Capture the cell that displays the provided text and extract its [X, Y] central coordinate. 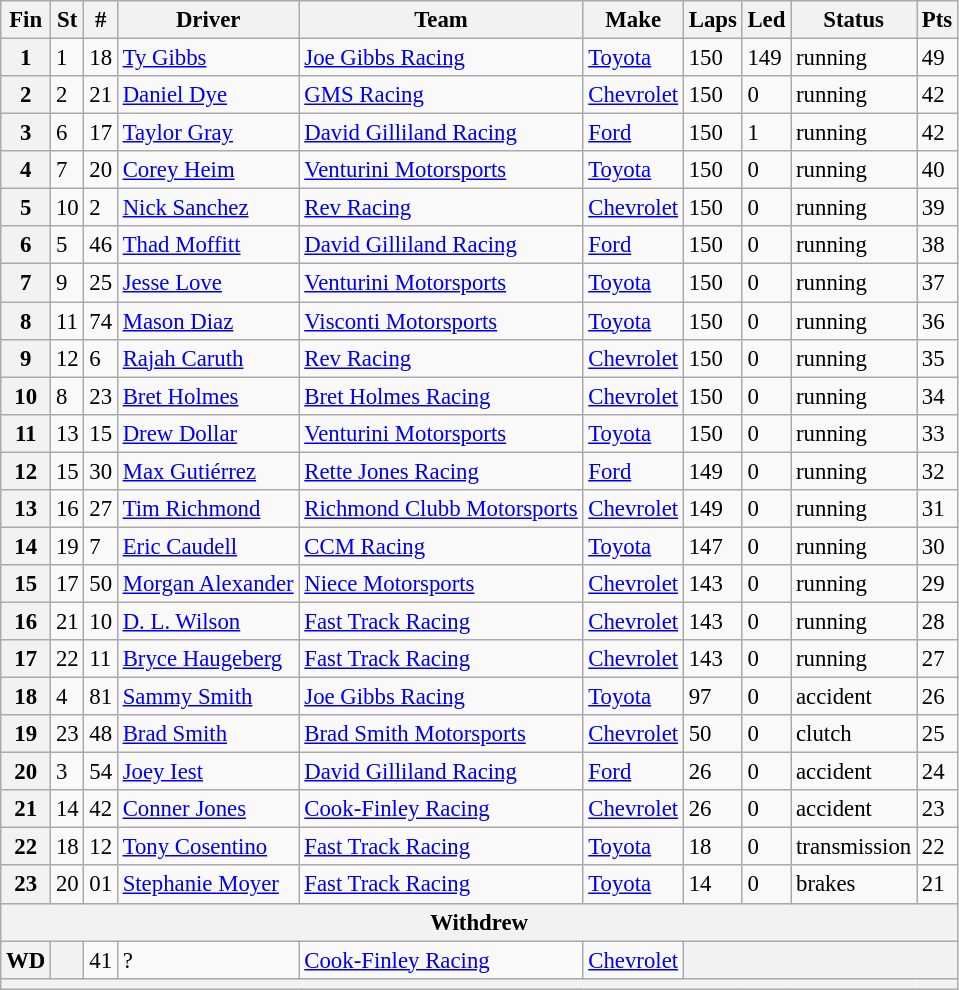
35 [936, 358]
Nick Sanchez [208, 208]
Jesse Love [208, 283]
Thad Moffitt [208, 245]
Pts [936, 20]
Sammy Smith [208, 697]
Conner Jones [208, 809]
48 [100, 734]
Status [854, 20]
GMS Racing [441, 95]
Laps [712, 20]
Drew Dollar [208, 433]
37 [936, 283]
24 [936, 772]
Driver [208, 20]
Brad Smith [208, 734]
Corey Heim [208, 170]
33 [936, 433]
Morgan Alexander [208, 584]
Richmond Clubb Motorsports [441, 509]
Stephanie Moyer [208, 885]
Tony Cosentino [208, 847]
Joey Iest [208, 772]
Niece Motorsports [441, 584]
brakes [854, 885]
Bret Holmes Racing [441, 396]
36 [936, 321]
? [208, 960]
Bryce Haugeberg [208, 659]
Led [766, 20]
Withdrew [480, 922]
Bret Holmes [208, 396]
St [68, 20]
D. L. Wilson [208, 621]
Make [633, 20]
81 [100, 697]
transmission [854, 847]
40 [936, 170]
01 [100, 885]
WD [26, 960]
Eric Caudell [208, 546]
Team [441, 20]
CCM Racing [441, 546]
39 [936, 208]
Visconti Motorsports [441, 321]
clutch [854, 734]
31 [936, 509]
Daniel Dye [208, 95]
54 [100, 772]
147 [712, 546]
29 [936, 584]
# [100, 20]
97 [712, 697]
Tim Richmond [208, 509]
Max Gutiérrez [208, 471]
Brad Smith Motorsports [441, 734]
74 [100, 321]
Taylor Gray [208, 133]
49 [936, 58]
41 [100, 960]
34 [936, 396]
Rette Jones Racing [441, 471]
Rajah Caruth [208, 358]
46 [100, 245]
38 [936, 245]
28 [936, 621]
32 [936, 471]
Mason Diaz [208, 321]
Fin [26, 20]
Ty Gibbs [208, 58]
